For the text-containing cell, return its midpoint in [x, y] coordinate format. 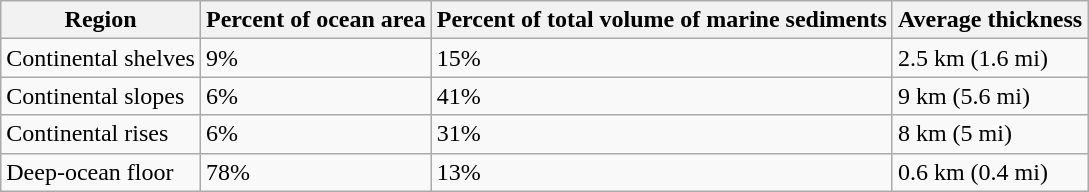
Continental rises [101, 134]
8 km (5 mi) [990, 134]
78% [316, 172]
15% [662, 58]
Average thickness [990, 20]
Continental shelves [101, 58]
Percent of total volume of marine sediments [662, 20]
9 km (5.6 mi) [990, 96]
Region [101, 20]
41% [662, 96]
Deep-ocean floor [101, 172]
2.5 km (1.6 mi) [990, 58]
31% [662, 134]
9% [316, 58]
13% [662, 172]
0.6 km (0.4 mi) [990, 172]
Continental slopes [101, 96]
Percent of ocean area [316, 20]
